Output the (X, Y) coordinate of the center of the cell containing the given text.  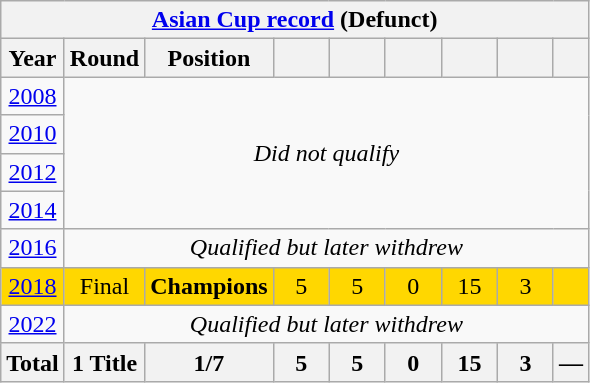
Asian Cup record (Defunct) (295, 20)
2010 (33, 134)
Champions (209, 286)
Total (33, 362)
2022 (33, 324)
2018 (33, 286)
2008 (33, 96)
1 Title (104, 362)
Round (104, 58)
Final (104, 286)
Did not qualify (326, 153)
Year (33, 58)
2012 (33, 172)
Position (209, 58)
2014 (33, 210)
1/7 (209, 362)
2016 (33, 248)
— (570, 362)
